Determine the [X, Y] coordinate at the center of the cell enclosing the given text.  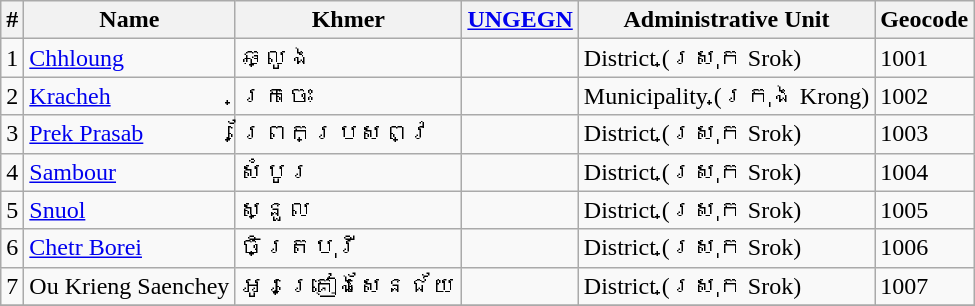
1006 [924, 248]
5 [12, 210]
អូរគ្រៀងសែនជ័យ [348, 286]
Administrative Unit [726, 20]
1001 [924, 58]
ក្រចេះ [348, 96]
1005 [924, 210]
6 [12, 248]
2 [12, 96]
ឆ្លូង [348, 58]
1007 [924, 286]
Khmer [348, 20]
3 [12, 134]
Chhloung [130, 58]
សំបូរ [348, 172]
Name [130, 20]
# [12, 20]
4 [12, 172]
1003 [924, 134]
Ou Krieng Saenchey [130, 286]
1 [12, 58]
Municipality (ក្រុង Krong) [726, 96]
ចិត្របុរី [348, 248]
ព្រែកប្រសព្វ [348, 134]
Sambour [130, 172]
ស្នួល [348, 210]
Prek Prasab [130, 134]
Chetr Borei [130, 248]
Snuol [130, 210]
7 [12, 286]
1004 [924, 172]
UNGEGN [520, 20]
Geocode [924, 20]
1002 [924, 96]
Kracheh [130, 96]
